Capture the cell that displays the provided text and extract its [X, Y] central coordinate. 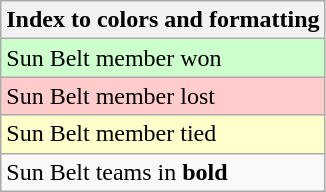
Sun Belt teams in bold [163, 172]
Sun Belt member tied [163, 134]
Sun Belt member lost [163, 96]
Sun Belt member won [163, 58]
Index to colors and formatting [163, 20]
